Detect which cell encompasses the target text, then output its [x, y] center coordinate. 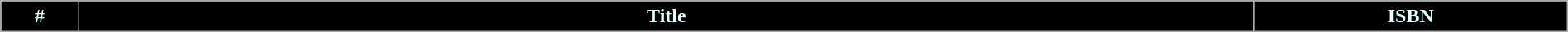
ISBN [1411, 16]
Title [667, 16]
# [40, 16]
